Capture the cell that displays the provided text and extract its (x, y) central coordinate. 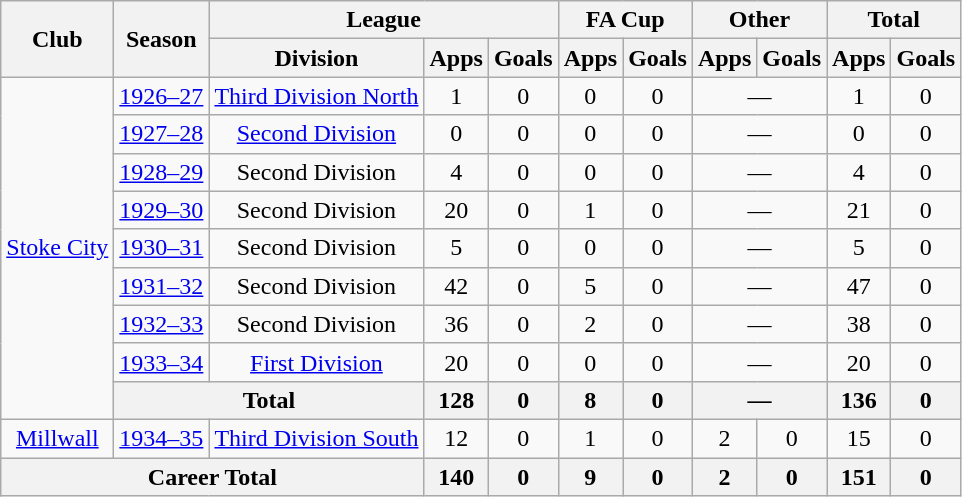
42 (456, 286)
1932–33 (162, 324)
1934–35 (162, 438)
1928–29 (162, 172)
1933–34 (162, 362)
Other (759, 20)
Career Total (212, 477)
Club (58, 39)
151 (859, 477)
9 (590, 477)
FA Cup (625, 20)
1929–30 (162, 210)
Stoke City (58, 248)
Third Division South (316, 438)
1930–31 (162, 248)
Millwall (58, 438)
15 (859, 438)
1926–27 (162, 96)
128 (456, 400)
36 (456, 324)
Third Division North (316, 96)
38 (859, 324)
Season (162, 39)
47 (859, 286)
136 (859, 400)
12 (456, 438)
League (384, 20)
First Division (316, 362)
21 (859, 210)
1931–32 (162, 286)
8 (590, 400)
1927–28 (162, 134)
140 (456, 477)
Division (316, 58)
